Locate the cell with the specified text and output its (X, Y) center coordinate. 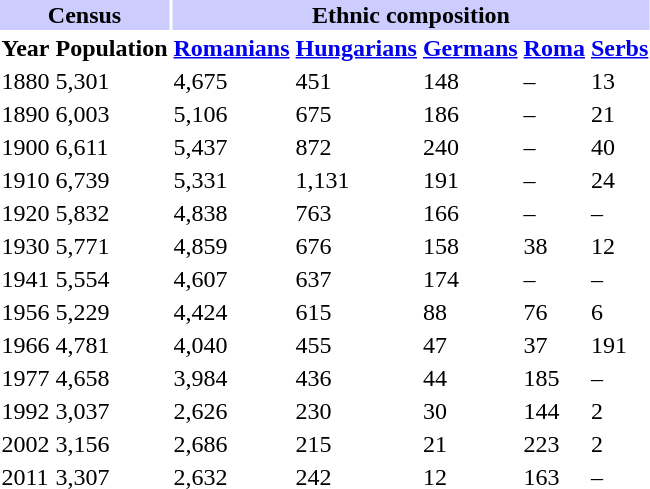
763 (356, 213)
1956 (26, 312)
Hungarians (356, 48)
Population (112, 48)
37 (554, 345)
47 (470, 345)
637 (356, 279)
30 (470, 411)
1930 (26, 246)
2002 (26, 444)
Roma (554, 48)
1920 (26, 213)
Year (26, 48)
4,838 (232, 213)
24 (619, 180)
1900 (26, 147)
4,859 (232, 246)
158 (470, 246)
6,739 (112, 180)
1890 (26, 114)
1966 (26, 345)
230 (356, 411)
148 (470, 81)
4,607 (232, 279)
1,131 (356, 180)
1992 (26, 411)
675 (356, 114)
5,106 (232, 114)
5,229 (112, 312)
4,040 (232, 345)
174 (470, 279)
436 (356, 378)
455 (356, 345)
215 (356, 444)
2,686 (232, 444)
615 (356, 312)
88 (470, 312)
1880 (26, 81)
872 (356, 147)
451 (356, 81)
Census (84, 15)
76 (554, 312)
1941 (26, 279)
6 (619, 312)
5,832 (112, 213)
185 (554, 378)
5,331 (232, 180)
Germans (470, 48)
6,003 (112, 114)
186 (470, 114)
40 (619, 147)
6,611 (112, 147)
4,424 (232, 312)
5,301 (112, 81)
1977 (26, 378)
5,437 (232, 147)
Ethnic composition (411, 15)
144 (554, 411)
2,626 (232, 411)
Serbs (619, 48)
240 (470, 147)
3,984 (232, 378)
1910 (26, 180)
4,781 (112, 345)
223 (554, 444)
3,037 (112, 411)
5,771 (112, 246)
3,156 (112, 444)
13 (619, 81)
12 (619, 246)
44 (470, 378)
4,658 (112, 378)
Romanians (232, 48)
166 (470, 213)
38 (554, 246)
5,554 (112, 279)
676 (356, 246)
4,675 (232, 81)
